Output the [X, Y] coordinate of the center of the cell containing the given text.  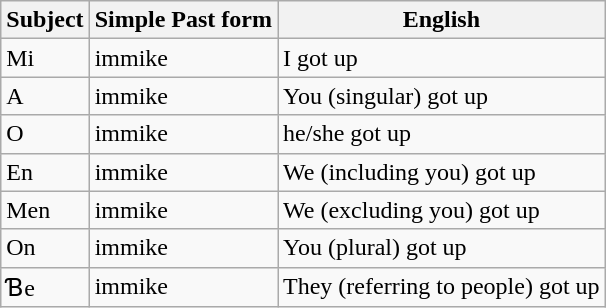
Men [45, 210]
Simple Past form [183, 20]
he/she got up [442, 134]
I got up [442, 58]
Ɓe [45, 287]
You (singular) got up [442, 96]
Subject [45, 20]
En [45, 172]
We (including you) got up [442, 172]
They (referring to people) got up [442, 287]
O [45, 134]
On [45, 248]
Mi [45, 58]
English [442, 20]
A [45, 96]
You (plural) got up [442, 248]
We (excluding you) got up [442, 210]
